From the cell containing the given text, extract its center point as (X, Y) coordinate. 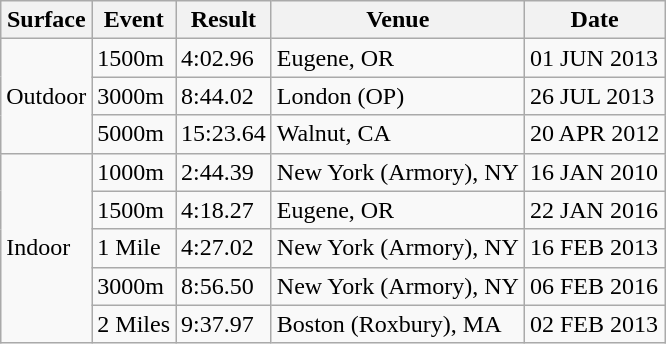
2:44.39 (224, 172)
02 FEB 2013 (594, 324)
06 FEB 2016 (594, 286)
Result (224, 20)
2 Miles (134, 324)
1000m (134, 172)
Venue (398, 20)
4:18.27 (224, 210)
15:23.64 (224, 134)
1 Mile (134, 248)
Event (134, 20)
20 APR 2012 (594, 134)
16 FEB 2013 (594, 248)
5000m (134, 134)
22 JAN 2016 (594, 210)
4:02.96 (224, 58)
8:44.02 (224, 96)
8:56.50 (224, 286)
01 JUN 2013 (594, 58)
16 JAN 2010 (594, 172)
26 JUL 2013 (594, 96)
London (OP) (398, 96)
4:27.02 (224, 248)
Outdoor (46, 96)
Boston (Roxbury), MA (398, 324)
Date (594, 20)
Indoor (46, 248)
Surface (46, 20)
9:37.97 (224, 324)
Walnut, CA (398, 134)
